Output the (X, Y) coordinate of the center of the cell containing the given text.  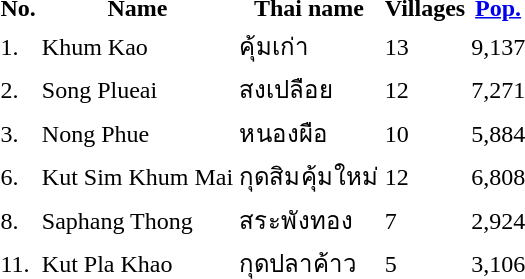
Khum Kao (137, 46)
กุดสิมคุ้มใหม่ (309, 176)
13 (424, 46)
Saphang Thong (137, 220)
สงเปลือย (309, 90)
หนองผือ (309, 133)
Song Plueai (137, 90)
Kut Sim Khum Mai (137, 176)
10 (424, 133)
Nong Phue (137, 133)
7 (424, 220)
คุ้มเก่า (309, 46)
สระพังทอง (309, 220)
